Capture the cell that displays the provided text and extract its [x, y] central coordinate. 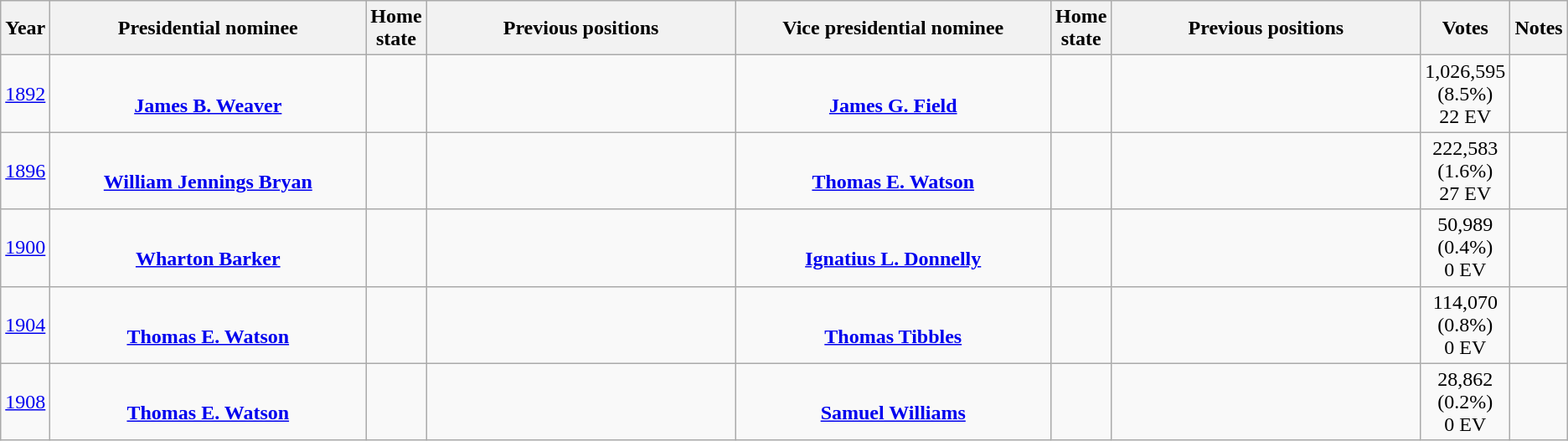
Year [25, 28]
1900 [25, 248]
Notes [1539, 28]
Ignatius L. Donnelly [893, 248]
50,989 (0.4%)0 EV [1466, 248]
1904 [25, 325]
Wharton Barker [208, 248]
1,026,595 (8.5%)22 EV [1466, 94]
1896 [25, 171]
James G. Field [893, 94]
114,070 (0.8%)0 EV [1466, 325]
1908 [25, 402]
Thomas Tibbles [893, 325]
1892 [25, 94]
Presidential nominee [208, 28]
222,583 (1.6%)27 EV [1466, 171]
James B. Weaver [208, 94]
Samuel Williams [893, 402]
28,862 (0.2%)0 EV [1466, 402]
William Jennings Bryan [208, 171]
Votes [1466, 28]
Vice presidential nominee [893, 28]
